Detect which cell encompasses the target text, then output its [x, y] center coordinate. 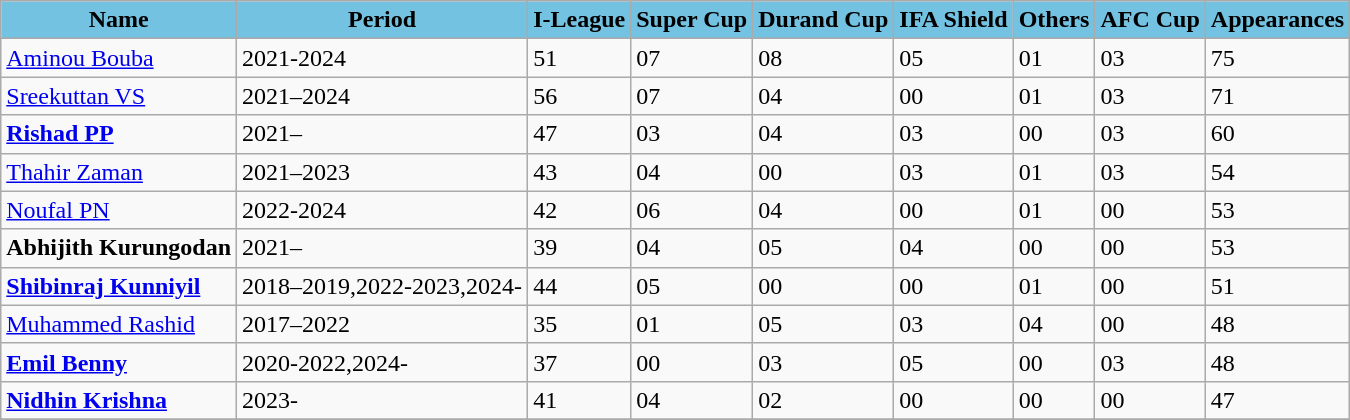
56 [580, 96]
71 [1277, 96]
Emil Benny [119, 362]
IFA Shield [954, 20]
06 [692, 210]
2021–2024 [382, 96]
54 [1277, 172]
Abhijith Kurungodan [119, 248]
Muhammed Rashid [119, 324]
42 [580, 210]
Super Cup [692, 20]
Shibinraj Kunniyil [119, 286]
2021-2024 [382, 58]
2021–2023 [382, 172]
Rishad PP [119, 134]
Name [119, 20]
Period [382, 20]
I-League [580, 20]
44 [580, 286]
2017–2022 [382, 324]
Nidhin Krishna [119, 400]
AFC Cup [1150, 20]
Appearances [1277, 20]
2022-2024 [382, 210]
2023- [382, 400]
41 [580, 400]
43 [580, 172]
Durand Cup [824, 20]
60 [1277, 134]
39 [580, 248]
35 [580, 324]
75 [1277, 58]
08 [824, 58]
Others [1054, 20]
2018–2019,2022-2023,2024- [382, 286]
2020-2022,2024- [382, 362]
Aminou Bouba [119, 58]
Noufal PN [119, 210]
Thahir Zaman [119, 172]
Sreekuttan VS [119, 96]
02 [824, 400]
37 [580, 362]
